From the cell containing the given text, extract its center point as [x, y] coordinate. 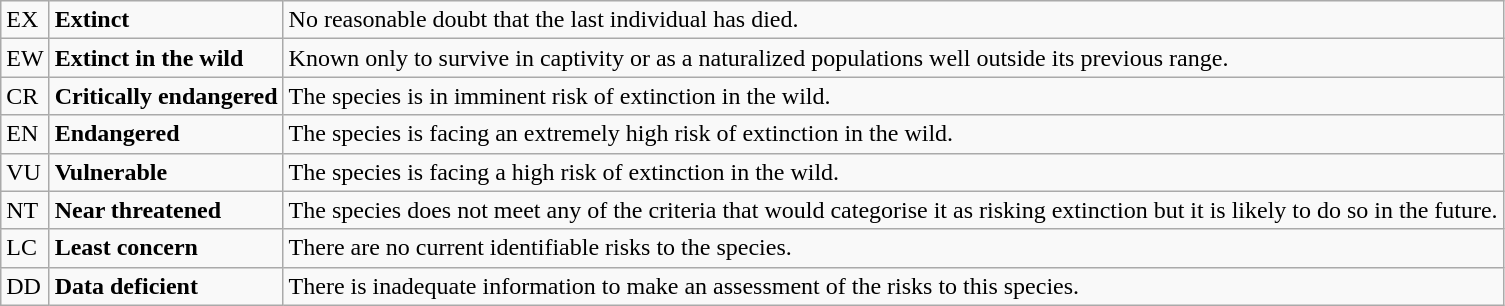
Near threatened [166, 210]
Least concern [166, 248]
DD [25, 286]
VU [25, 172]
CR [25, 96]
The species is in imminent risk of extinction in the wild. [893, 96]
EW [25, 58]
EX [25, 20]
Known only to survive in captivity or as a naturalized populations well outside its previous range. [893, 58]
Endangered [166, 134]
Vulnerable [166, 172]
The species is facing a high risk of extinction in the wild. [893, 172]
There are no current identifiable risks to the species. [893, 248]
NT [25, 210]
Data deficient [166, 286]
LC [25, 248]
Extinct [166, 20]
EN [25, 134]
Critically endangered [166, 96]
No reasonable doubt that the last individual has died. [893, 20]
The species does not meet any of the criteria that would categorise it as risking extinction but it is likely to do so in the future. [893, 210]
Extinct in the wild [166, 58]
There is inadequate information to make an assessment of the risks to this species. [893, 286]
The species is facing an extremely high risk of extinction in the wild. [893, 134]
